Search for the cell housing the specified text and yield its [x, y] center coordinate. 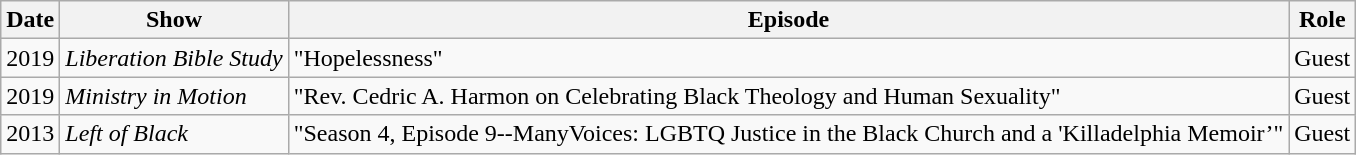
Date [30, 20]
2013 [30, 134]
Show [174, 20]
Left of Black [174, 134]
Ministry in Motion [174, 96]
"Season 4, Episode 9--ManyVoices: LGBTQ Justice in the Black Church and a 'Killadelphia Memoir’" [788, 134]
Liberation Bible Study [174, 58]
Role [1322, 20]
Episode [788, 20]
"Hopelessness" [788, 58]
"Rev. Cedric A. Harmon on Celebrating Black Theology and Human Sexuality" [788, 96]
